Return the (x, y) coordinate for the center point of the cell that contains the specified text.  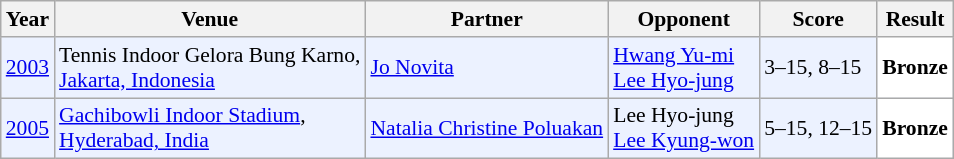
Lee Hyo-jung Lee Kyung-won (684, 128)
Gachibowli Indoor Stadium,Hyderabad, India (210, 128)
Score (818, 19)
Jo Novita (486, 68)
5–15, 12–15 (818, 128)
Partner (486, 19)
Natalia Christine Poluakan (486, 128)
Result (915, 19)
Opponent (684, 19)
3–15, 8–15 (818, 68)
2005 (28, 128)
2003 (28, 68)
Tennis Indoor Gelora Bung Karno,Jakarta, Indonesia (210, 68)
Venue (210, 19)
Hwang Yu-mi Lee Hyo-jung (684, 68)
Year (28, 19)
